Provide the (X, Y) coordinate of the cell's center where the given text is located.  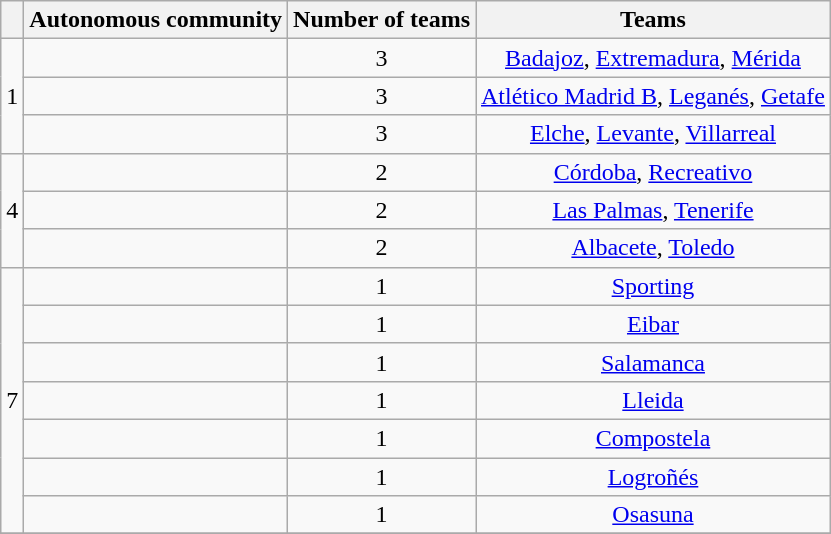
Number of teams (382, 20)
Las Palmas, Tenerife (654, 210)
Compostela (654, 438)
Autonomous community (156, 20)
Elche, Levante, Villarreal (654, 134)
Atlético Madrid B, Leganés, Getafe (654, 96)
Sporting (654, 286)
4 (12, 210)
Córdoba, Recreativo (654, 172)
Teams (654, 20)
7 (12, 400)
Salamanca (654, 362)
Osasuna (654, 515)
Eibar (654, 324)
Lleida (654, 400)
Albacete, Toledo (654, 248)
Badajoz, Extremadura, Mérida (654, 58)
Logroñés (654, 477)
